Provide the [X, Y] coordinate of the cell's center where the given text is located.  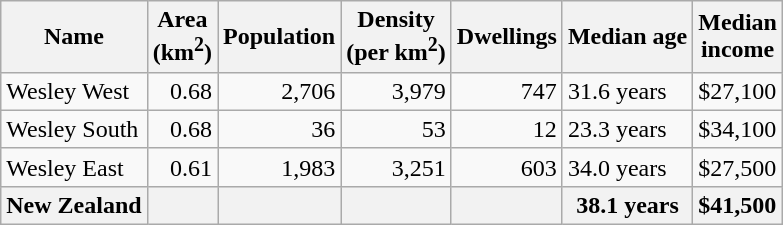
38.1 years [627, 205]
1,983 [280, 167]
$27,100 [738, 91]
$41,500 [738, 205]
53 [396, 129]
$27,500 [738, 167]
Medianincome [738, 37]
Population [280, 37]
3,979 [396, 91]
747 [506, 91]
Density(per km2) [396, 37]
Wesley West [74, 91]
$34,100 [738, 129]
Dwellings [506, 37]
34.0 years [627, 167]
Wesley East [74, 167]
2,706 [280, 91]
31.6 years [627, 91]
36 [280, 129]
New Zealand [74, 205]
Median age [627, 37]
603 [506, 167]
Wesley South [74, 129]
Name [74, 37]
23.3 years [627, 129]
0.61 [182, 167]
3,251 [396, 167]
Area(km2) [182, 37]
12 [506, 129]
